Find where the given text appears and provide that cell's center as [X, Y] coordinate. 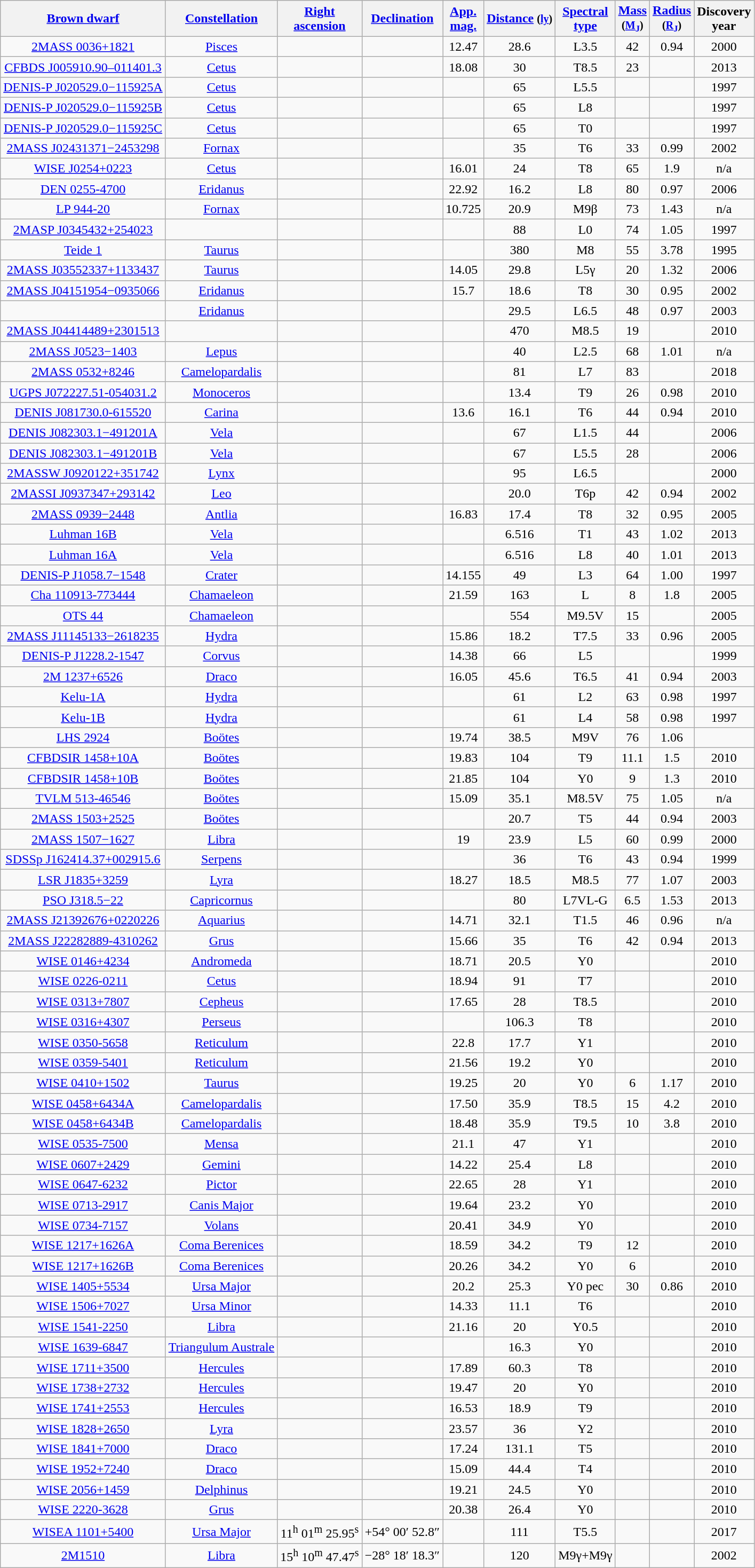
Distance (ly) [520, 19]
Capricornus [221, 900]
DENIS-P J020529.0−115925C [83, 128]
26.4 [520, 1510]
WISE 0146+4234 [83, 961]
13.6 [463, 412]
L7VL-G [585, 900]
17.50 [463, 1104]
PSO J318.5−22 [83, 900]
Luhman 16B [83, 534]
131.1 [520, 1449]
1.17 [672, 1083]
Y0 pec [585, 1286]
20.26 [463, 1266]
24.5 [520, 1490]
−28° 18′ 18.3″ [402, 1556]
WISE 0359-5401 [83, 1062]
4.2 [672, 1104]
95 [520, 474]
6.5 [632, 900]
14.38 [463, 656]
Aquarius [221, 920]
Mensa [221, 1144]
L0 [585, 230]
Volans [221, 1225]
DEN 0255-4700 [83, 189]
1.8 [672, 595]
74 [632, 230]
M8 [585, 250]
Delphinus [221, 1490]
0.86 [672, 1286]
66 [520, 656]
Carina [221, 412]
1995 [724, 250]
23 [632, 67]
77 [632, 880]
29.8 [520, 270]
Cha 110913-773444 [83, 595]
20.2 [463, 1286]
16.83 [463, 514]
81 [520, 372]
18.27 [463, 880]
2MASS 1507−1627 [83, 839]
2MASS J03552337+1133437 [83, 270]
32.1 [520, 920]
M8.5V [585, 799]
Y2 [585, 1429]
58 [632, 717]
18.6 [520, 290]
WISEA 1101+5400 [83, 1532]
WISE 1952+7240 [83, 1469]
22.8 [463, 1042]
1.5 [672, 758]
34.9 [520, 1225]
163 [520, 595]
WISE 1639-6847 [83, 1347]
Declination [402, 19]
2MASS 0939−2448 [83, 514]
LHS 2924 [83, 737]
T0 [585, 128]
1.00 [672, 575]
2MASS J02431371−2453298 [83, 148]
App.mag. [463, 19]
DENIS-P J1228.2-1547 [83, 656]
1.9 [672, 169]
60 [632, 839]
WISE 0713-2917 [83, 1205]
88 [520, 230]
WISE 0313+7807 [83, 1002]
WISE 0647-6232 [83, 1185]
T1 [585, 534]
2MASS J22282889-4310262 [83, 941]
WISE 1738+2732 [83, 1388]
19.25 [463, 1083]
WISE 0535-7500 [83, 1144]
16.2 [520, 189]
TVLM 513-46546 [83, 799]
120 [520, 1556]
46 [632, 920]
WISE 0410+1502 [83, 1083]
WISE 1217+1626A [83, 1246]
T6.5 [585, 676]
WISE 0734-7157 [83, 1225]
Corvus [221, 656]
64 [632, 575]
L5γ [585, 270]
M9V [585, 737]
Cepheus [221, 1002]
CFBDSIR 1458+10B [83, 778]
47 [520, 1144]
12 [632, 1246]
470 [520, 331]
48 [632, 311]
2MASS J04151954−0935066 [83, 290]
Crater [221, 575]
T6p [585, 494]
26 [632, 392]
18.48 [463, 1124]
Andromeda [221, 961]
2017 [724, 1532]
23.57 [463, 1429]
WISE 1711+3500 [83, 1367]
L3.5 [585, 46]
28.6 [520, 46]
16.53 [463, 1408]
55 [632, 250]
16.1 [520, 412]
+54° 00′ 52.8″ [402, 1532]
49 [520, 575]
L2.5 [585, 351]
1.43 [672, 209]
M9γ+M9γ [585, 1556]
18.9 [520, 1408]
3.8 [672, 1124]
18.08 [463, 67]
Triangulum Australe [221, 1347]
14.22 [463, 1164]
68 [632, 351]
Y0.5 [585, 1327]
17.89 [463, 1367]
WISE 0226-0211 [83, 981]
DENIS J081730.0-615520 [83, 412]
17.4 [520, 514]
19.74 [463, 737]
Radius(RJ) [672, 19]
1.53 [672, 900]
10.725 [463, 209]
19.21 [463, 1490]
LSR J1835+3259 [83, 880]
WISE 1828+2650 [83, 1429]
Brown dwarf [83, 19]
DENIS-P J020529.0−115925B [83, 107]
2MASS J11145133−2618235 [83, 636]
T7.5 [585, 636]
21.56 [463, 1062]
WISE 1405+5534 [83, 1286]
22.65 [463, 1185]
2MASSI J0937347+293142 [83, 494]
17.24 [463, 1449]
75 [632, 799]
19.64 [463, 1205]
Lynx [221, 474]
16.01 [463, 169]
DENIS J082303.1−491201B [83, 453]
13.4 [520, 392]
32 [632, 514]
14.155 [463, 575]
2MASP J0345432+254023 [83, 230]
Luhman 16A [83, 555]
76 [632, 737]
2MASS 0036+1821 [83, 46]
WISE 1741+2553 [83, 1408]
Discoveryyear [724, 19]
38.5 [520, 737]
Antlia [221, 514]
SDSSp J162414.37+002915.6 [83, 860]
UGPS J072227.51-054031.2 [83, 392]
Perseus [221, 1022]
Leo [221, 494]
WISE 0458+6434B [83, 1124]
Rightascension [320, 19]
20.41 [463, 1225]
2MASSW J0920122+351742 [83, 474]
3.78 [672, 250]
19.83 [463, 758]
16.05 [463, 676]
380 [520, 250]
25.3 [520, 1286]
18.59 [463, 1246]
20.5 [520, 961]
10 [632, 1124]
1.06 [672, 737]
12.47 [463, 46]
Canis Major [221, 1205]
WISE 1217+1626B [83, 1266]
11h 01m 25.95s [320, 1532]
17.65 [463, 1002]
60.3 [520, 1367]
2MASS J0523−1403 [83, 351]
106.3 [520, 1022]
DENIS-P J1058.7−1548 [83, 575]
15h 10m 47.47s [320, 1556]
WISE J0254+0223 [83, 169]
WISE 0316+4307 [83, 1022]
T7 [585, 981]
73 [632, 209]
1.3 [672, 778]
WISE 1541-2250 [83, 1327]
Pisces [221, 46]
9 [632, 778]
29.5 [520, 311]
14.05 [463, 270]
Pictor [221, 1185]
2M1510 [83, 1556]
L3 [585, 575]
2MASS 0532+8246 [83, 372]
T4 [585, 1469]
15.66 [463, 941]
Constellation [221, 19]
19.47 [463, 1388]
2MASS J21392676+0220226 [83, 920]
554 [520, 616]
18.2 [520, 636]
1.02 [672, 534]
OTS 44 [83, 616]
M9.5V [585, 616]
21.1 [463, 1144]
24 [520, 169]
Teide 1 [83, 250]
1.07 [672, 880]
Monoceros [221, 392]
T1.5 [585, 920]
18.71 [463, 961]
2MASS J04414489+2301513 [83, 331]
DENIS-P J020529.0−115925A [83, 87]
21.85 [463, 778]
Kelu-1B [83, 717]
1.32 [672, 270]
35.1 [520, 799]
CFBDSIR 1458+10A [83, 758]
CFBDS J005910.90–011401.3 [83, 67]
20.38 [463, 1510]
14.33 [463, 1306]
20.9 [520, 209]
WISE 2056+1459 [83, 1490]
L [585, 595]
18.94 [463, 981]
T5.5 [585, 1532]
22.92 [463, 189]
Ursa Minor [221, 1306]
WISE 0350-5658 [83, 1042]
63 [632, 697]
45.6 [520, 676]
WISE 0607+2429 [83, 1164]
L7 [585, 372]
16.3 [520, 1347]
Serpens [221, 860]
20.0 [520, 494]
25.4 [520, 1164]
L2 [585, 697]
20.7 [520, 819]
M9β [585, 209]
Gemini [221, 1164]
T9.5 [585, 1124]
111 [520, 1532]
L1.5 [585, 432]
L4 [585, 717]
21.16 [463, 1327]
WISE 1506+7027 [83, 1306]
2018 [724, 372]
21.59 [463, 595]
44.4 [520, 1469]
Lepus [221, 351]
23.2 [520, 1205]
83 [632, 372]
15.7 [463, 290]
23.9 [520, 839]
DENIS J082303.1−491201A [83, 432]
Spectraltype [585, 19]
2MASS 1503+2525 [83, 819]
WISE 2220-3628 [83, 1510]
2M 1237+6526 [83, 676]
8 [632, 595]
Kelu-1A [83, 697]
WISE 0458+6434A [83, 1104]
41 [632, 676]
14.71 [463, 920]
18.5 [520, 880]
17.7 [520, 1042]
LP 944-20 [83, 209]
Mass(MJ) [632, 19]
19.2 [520, 1062]
WISE 1841+7000 [83, 1449]
15.86 [463, 636]
91 [520, 981]
